Locate the cell with the specified text and output its [x, y] center coordinate. 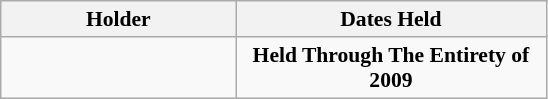
Holder [118, 19]
Held Through The Entirety of 2009 [391, 68]
Dates Held [391, 19]
